For the text-containing cell, return its midpoint in (x, y) coordinate format. 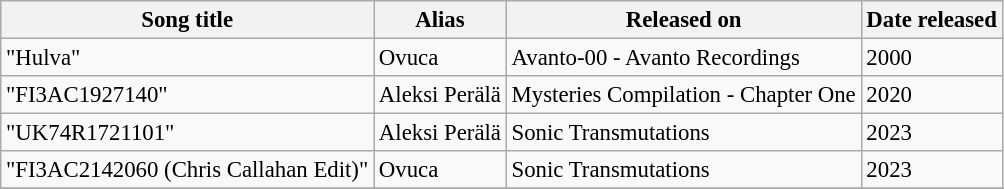
2020 (932, 95)
Avanto-00 - Avanto Recordings (684, 58)
Alias (440, 20)
2000 (932, 58)
Date released (932, 20)
Mysteries Compilation - Chapter One (684, 95)
Song title (188, 20)
"FI3AC2142060 (Chris Callahan Edit)" (188, 170)
Released on (684, 20)
"Hulva" (188, 58)
"FI3AC1927140" (188, 95)
"UK74R1721101" (188, 133)
